Scan for the cell matching the given text and deliver its (x, y) coordinate at center. 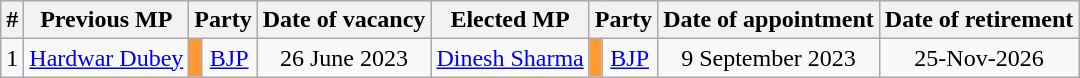
Elected MP (510, 20)
Dinesh Sharma (510, 58)
Date of retirement (978, 20)
25-Nov-2026 (978, 58)
Previous MP (106, 20)
Hardwar Dubey (106, 58)
Date of appointment (769, 20)
1 (12, 58)
Date of vacancy (344, 20)
# (12, 20)
9 September 2023 (769, 58)
26 June 2023 (344, 58)
